Return (X, Y) of the center of cell containing provided text 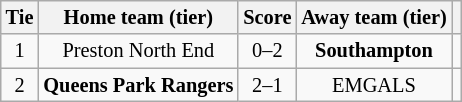
Away team (tier) (374, 17)
Tie (20, 17)
Queens Park Rangers (138, 85)
Home team (tier) (138, 17)
1 (20, 51)
EMGALS (374, 85)
2–1 (267, 85)
2 (20, 85)
Southampton (374, 51)
Score (267, 17)
Preston North End (138, 51)
0–2 (267, 51)
